Return (x, y) of the center of cell containing provided text 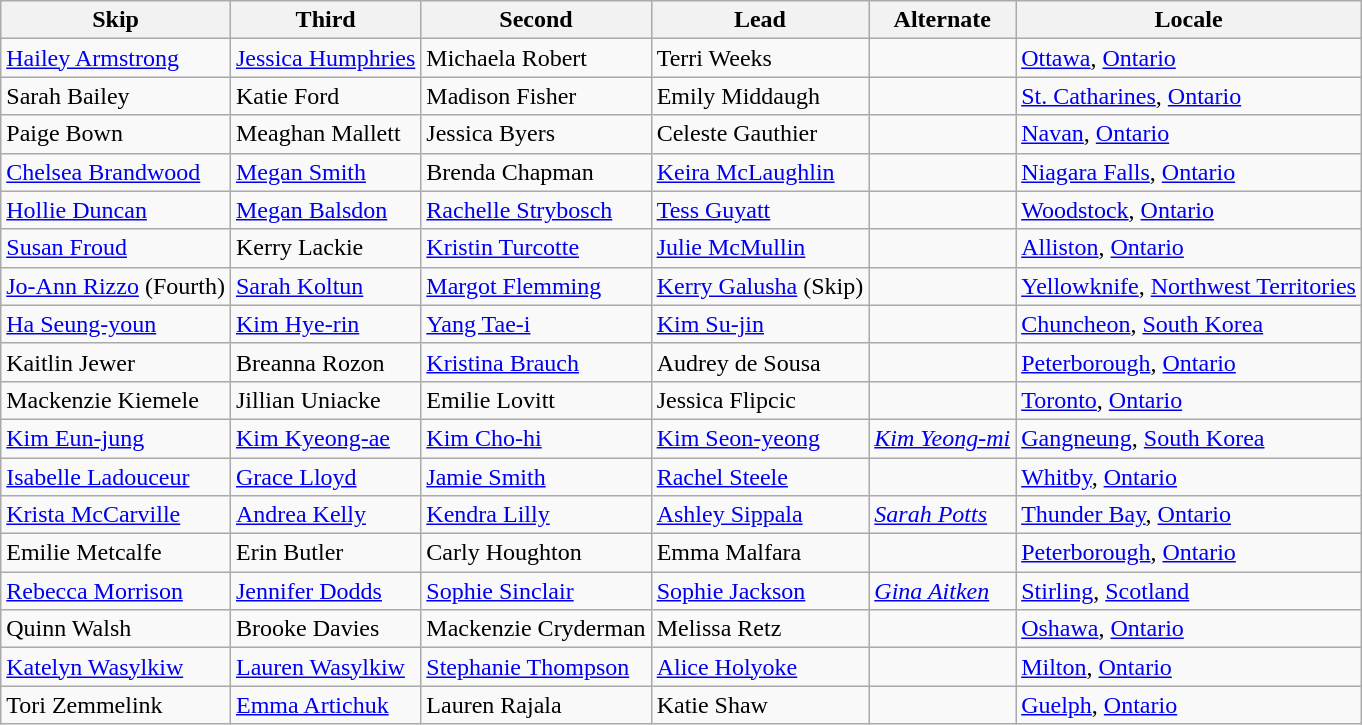
Ottawa, Ontario (1189, 58)
Meaghan Mallett (325, 134)
Kim Eun-jung (116, 438)
Kim Su-jin (760, 324)
Kim Kyeong-ae (325, 438)
Katelyn Wasylkiw (116, 667)
Madison Fisher (536, 96)
Terri Weeks (760, 58)
Rachel Steele (760, 477)
Jessica Humphries (325, 58)
Emilie Metcalfe (116, 553)
Yang Tae-i (536, 324)
Margot Flemming (536, 286)
Woodstock, Ontario (1189, 210)
Alice Holyoke (760, 667)
Kaitlin Jewer (116, 362)
Third (325, 20)
Celeste Gauthier (760, 134)
Quinn Walsh (116, 629)
Katie Ford (325, 96)
Kendra Lilly (536, 515)
Yellowknife, Northwest Territories (1189, 286)
Kristina Brauch (536, 362)
Lauren Wasylkiw (325, 667)
Chuncheon, South Korea (1189, 324)
Ashley Sippala (760, 515)
Katie Shaw (760, 705)
Hailey Armstrong (116, 58)
Breanna Rozon (325, 362)
Lead (760, 20)
Locale (1189, 20)
Brenda Chapman (536, 172)
Sarah Potts (942, 515)
Jo-Ann Rizzo (Fourth) (116, 286)
Brooke Davies (325, 629)
Erin Butler (325, 553)
Ha Seung-youn (116, 324)
Lauren Rajala (536, 705)
Jennifer Dodds (325, 591)
Emilie Lovitt (536, 400)
Oshawa, Ontario (1189, 629)
Milton, Ontario (1189, 667)
Susan Froud (116, 248)
Paige Bown (116, 134)
Sarah Bailey (116, 96)
Kerry Galusha (Skip) (760, 286)
Rachelle Strybosch (536, 210)
Emily Middaugh (760, 96)
Navan, Ontario (1189, 134)
Megan Smith (325, 172)
Keira McLaughlin (760, 172)
Emma Malfara (760, 553)
Alternate (942, 20)
Sophie Sinclair (536, 591)
St. Catharines, Ontario (1189, 96)
Andrea Kelly (325, 515)
Rebecca Morrison (116, 591)
Thunder Bay, Ontario (1189, 515)
Kim Yeong-mi (942, 438)
Whitby, Ontario (1189, 477)
Kim Cho-hi (536, 438)
Stirling, Scotland (1189, 591)
Sarah Koltun (325, 286)
Tori Zemmelink (116, 705)
Julie McMullin (760, 248)
Kim Hye-rin (325, 324)
Stephanie Thompson (536, 667)
Jillian Uniacke (325, 400)
Tess Guyatt (760, 210)
Skip (116, 20)
Mackenzie Kiemele (116, 400)
Michaela Robert (536, 58)
Guelph, Ontario (1189, 705)
Hollie Duncan (116, 210)
Kristin Turcotte (536, 248)
Gangneung, South Korea (1189, 438)
Jessica Byers (536, 134)
Chelsea Brandwood (116, 172)
Audrey de Sousa (760, 362)
Melissa Retz (760, 629)
Mackenzie Cryderman (536, 629)
Kim Seon-yeong (760, 438)
Isabelle Ladouceur (116, 477)
Sophie Jackson (760, 591)
Toronto, Ontario (1189, 400)
Second (536, 20)
Kerry Lackie (325, 248)
Krista McCarville (116, 515)
Alliston, Ontario (1189, 248)
Carly Houghton (536, 553)
Jamie Smith (536, 477)
Megan Balsdon (325, 210)
Grace Lloyd (325, 477)
Emma Artichuk (325, 705)
Niagara Falls, Ontario (1189, 172)
Gina Aitken (942, 591)
Jessica Flipcic (760, 400)
